Scan for the cell matching the given text and deliver its [x, y] coordinate at center. 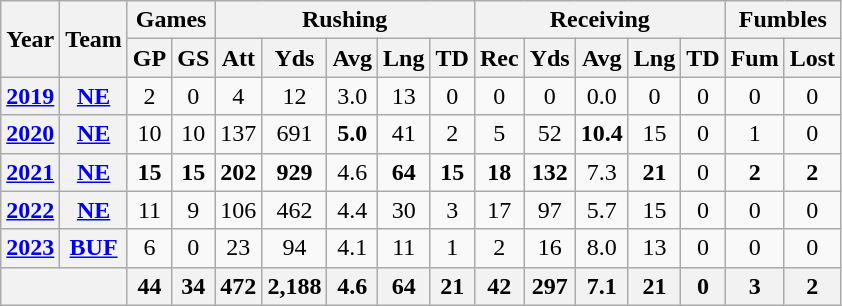
Att [238, 58]
10.4 [602, 134]
137 [238, 134]
44 [149, 286]
4.1 [352, 248]
0.0 [602, 96]
462 [294, 210]
GP [149, 58]
2019 [30, 96]
42 [499, 286]
Fum [754, 58]
132 [550, 172]
94 [294, 248]
BUF [94, 248]
23 [238, 248]
Fumbles [782, 20]
Rec [499, 58]
52 [550, 134]
5.0 [352, 134]
4.4 [352, 210]
34 [194, 286]
106 [238, 210]
Rushing [345, 20]
7.3 [602, 172]
12 [294, 96]
2021 [30, 172]
472 [238, 286]
GS [194, 58]
Lost [812, 58]
3.0 [352, 96]
297 [550, 286]
2023 [30, 248]
2020 [30, 134]
5.7 [602, 210]
97 [550, 210]
18 [499, 172]
5 [499, 134]
41 [404, 134]
2022 [30, 210]
17 [499, 210]
Receiving [600, 20]
202 [238, 172]
7.1 [602, 286]
4 [238, 96]
Games [170, 20]
8.0 [602, 248]
691 [294, 134]
Year [30, 39]
Team [94, 39]
6 [149, 248]
929 [294, 172]
2,188 [294, 286]
9 [194, 210]
16 [550, 248]
30 [404, 210]
